From the cell containing the given text, extract its center point as [x, y] coordinate. 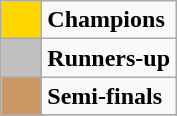
Champions [109, 20]
Semi-finals [109, 96]
Runners-up [109, 58]
